From the cell containing the given text, extract its center point as [x, y] coordinate. 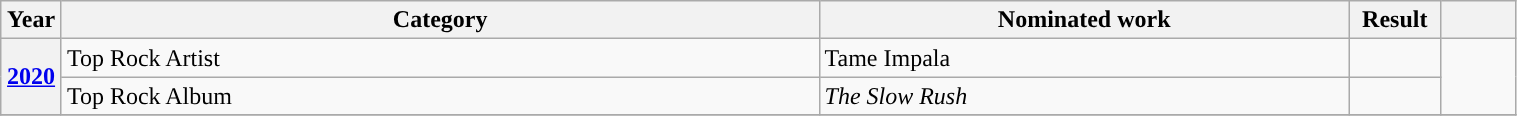
Year [32, 20]
The Slow Rush [1084, 96]
Top Rock Album [440, 96]
2020 [32, 77]
Top Rock Artist [440, 58]
Tame Impala [1084, 58]
Nominated work [1084, 20]
Result [1394, 20]
Category [440, 20]
